Identify which cell holds the provided text, then report its [x, y] central coordinate. 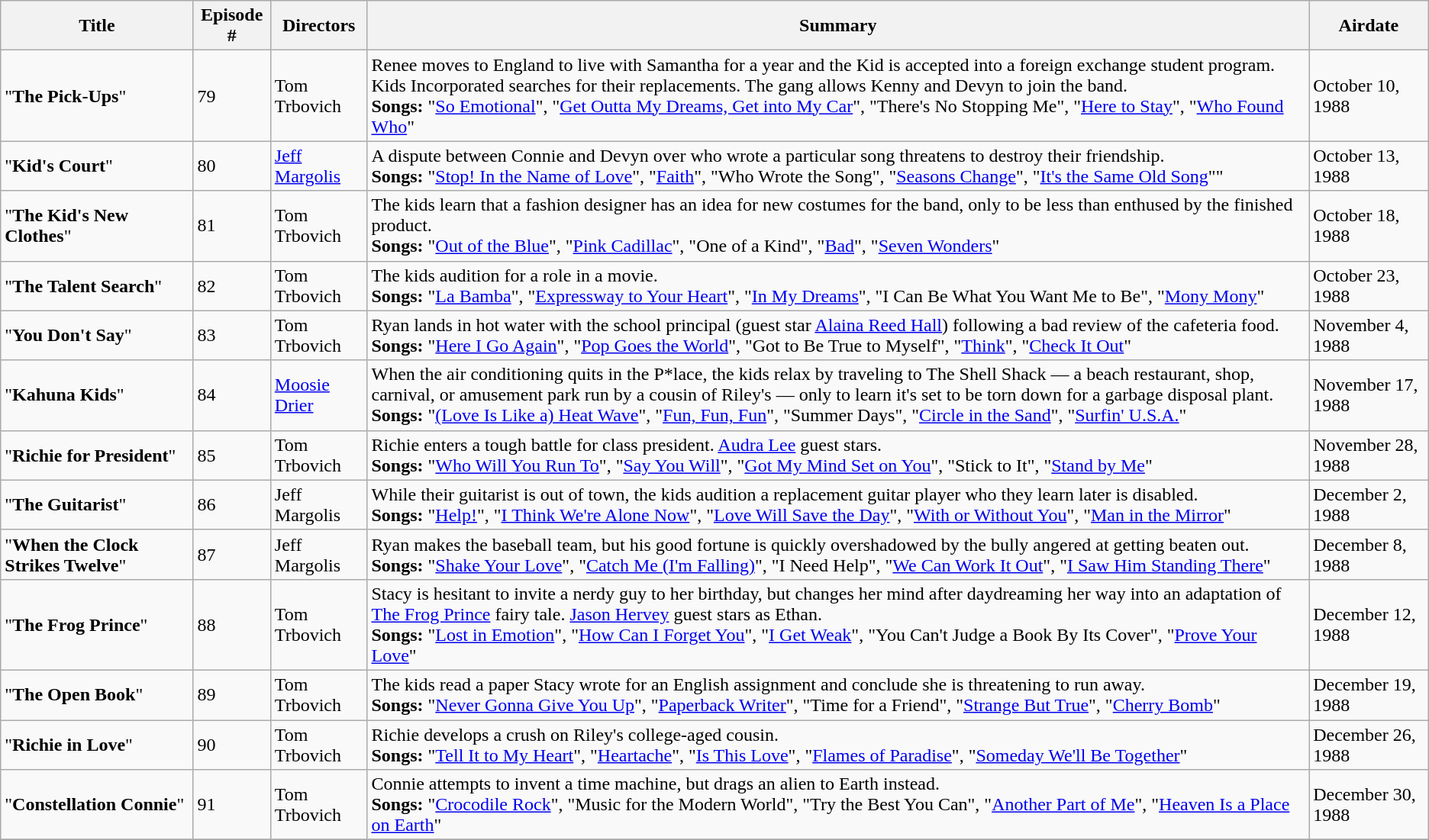
83 [232, 336]
December 19, 1988 [1369, 694]
80 [232, 166]
88 [232, 624]
Summary [838, 26]
October 23, 1988 [1369, 285]
"Richie for President" [97, 455]
"Richie in Love" [97, 745]
Moosie Drier [319, 395]
Title [97, 26]
90 [232, 745]
81 [232, 226]
87 [232, 554]
86 [232, 505]
"The Talent Search" [97, 285]
"The Kid's New Clothes" [97, 226]
"When the Clock Strikes Twelve" [97, 554]
84 [232, 395]
"Constellation Connie" [97, 805]
"The Frog Prince" [97, 624]
October 18, 1988 [1369, 226]
89 [232, 694]
82 [232, 285]
"The Open Book" [97, 694]
November 28, 1988 [1369, 455]
October 10, 1988 [1369, 96]
Directors [319, 26]
November 17, 1988 [1369, 395]
"The Pick-Ups" [97, 96]
"The Guitarist" [97, 505]
October 13, 1988 [1369, 166]
"Kahuna Kids" [97, 395]
Airdate [1369, 26]
"Kid's Court" [97, 166]
December 2, 1988 [1369, 505]
The kids audition for a role in a movie.Songs: "La Bamba", "Expressway to Your Heart", "In My Dreams", "I Can Be What You Want Me to Be", "Mony Mony" [838, 285]
December 30, 1988 [1369, 805]
December 26, 1988 [1369, 745]
"You Don't Say" [97, 336]
79 [232, 96]
November 4, 1988 [1369, 336]
December 8, 1988 [1369, 554]
Episode # [232, 26]
85 [232, 455]
91 [232, 805]
December 12, 1988 [1369, 624]
